Detect which cell encompasses the target text, then output its (X, Y) center coordinate. 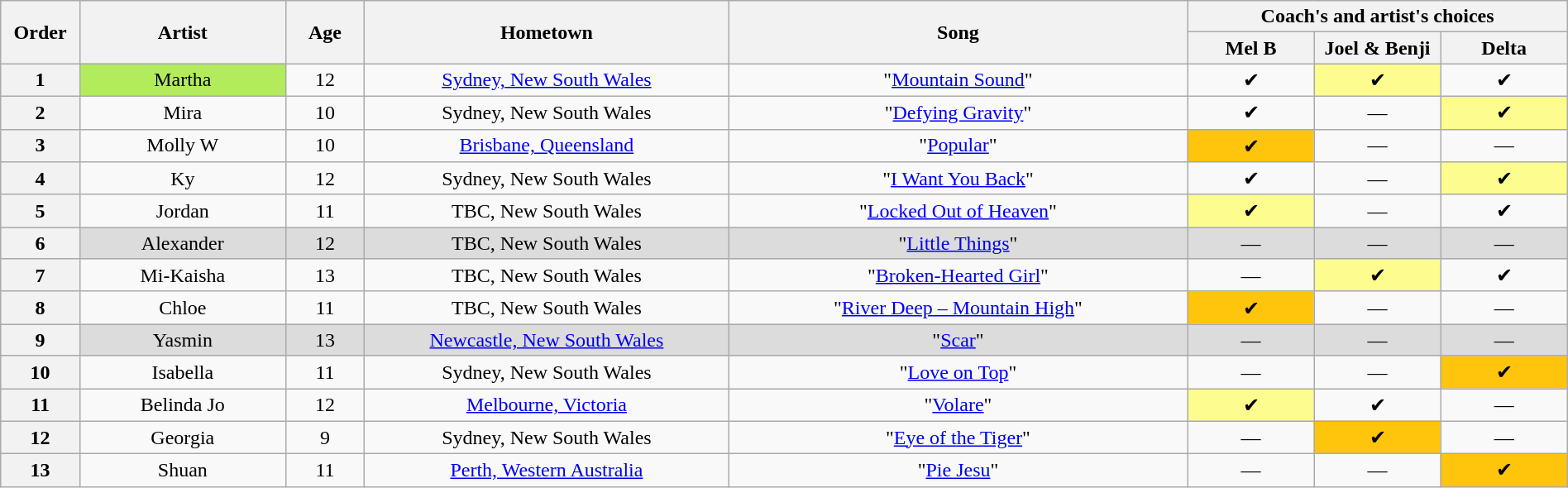
Alexander (182, 243)
"Popular" (958, 146)
6 (41, 243)
7 (41, 275)
Coach's and artist's choices (1378, 17)
1 (41, 80)
Isabella (182, 372)
Perth, Western Australia (547, 471)
Belinda Jo (182, 405)
"I Want You Back" (958, 179)
"Mountain Sound" (958, 80)
Mira (182, 112)
Mi-Kaisha (182, 275)
Ky (182, 179)
Melbourne, Victoria (547, 405)
"Little Things" (958, 243)
Jordan (182, 211)
"Defying Gravity" (958, 112)
"Scar" (958, 340)
2 (41, 112)
"Love on Top" (958, 372)
Mel B (1250, 48)
"Broken-Hearted Girl" (958, 275)
Song (958, 32)
Yasmin (182, 340)
8 (41, 308)
Hometown (547, 32)
"River Deep – Mountain High" (958, 308)
"Volare" (958, 405)
5 (41, 211)
"Pie Jesu" (958, 471)
"Eye of the Tiger" (958, 438)
"Locked Out of Heaven" (958, 211)
Georgia (182, 438)
Age (325, 32)
4 (41, 179)
Martha (182, 80)
Newcastle, New South Wales (547, 340)
Chloe (182, 308)
Brisbane, Queensland (547, 146)
Shuan (182, 471)
Molly W (182, 146)
Delta (1503, 48)
Joel & Benji (1378, 48)
Artist (182, 32)
Order (41, 32)
3 (41, 146)
